Scan for the cell matching the given text and deliver its [x, y] coordinate at center. 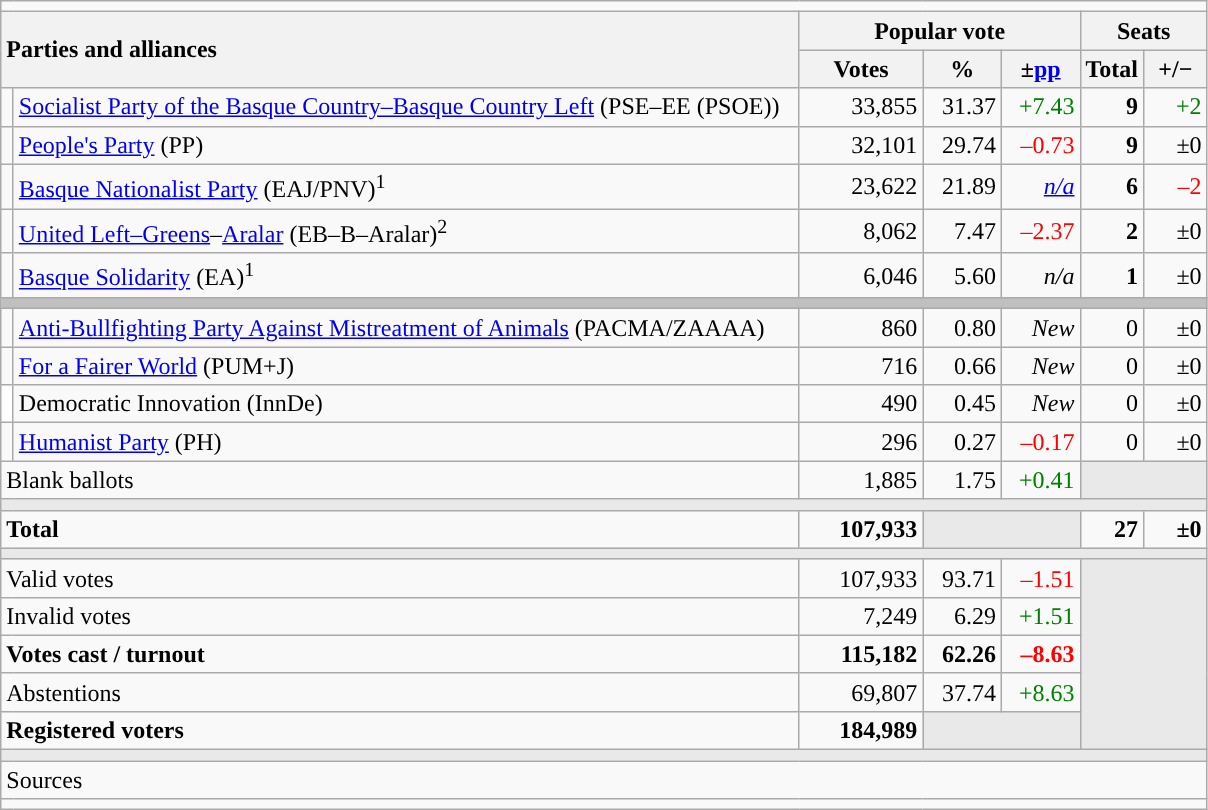
0.27 [962, 442]
Anti-Bullfighting Party Against Mistreatment of Animals (PACMA/ZAAAA) [406, 328]
490 [861, 404]
21.89 [962, 186]
Democratic Innovation (InnDe) [406, 404]
+8.63 [1040, 692]
Basque Solidarity (EA)1 [406, 276]
Parties and alliances [400, 50]
Humanist Party (PH) [406, 442]
0.45 [962, 404]
0.80 [962, 328]
7,249 [861, 616]
Seats [1144, 31]
23,622 [861, 186]
Abstentions [400, 692]
296 [861, 442]
1.75 [962, 480]
–0.73 [1040, 145]
% [962, 69]
Invalid votes [400, 616]
31.37 [962, 107]
8,062 [861, 232]
+/− [1176, 69]
1 [1112, 276]
115,182 [861, 654]
0.66 [962, 366]
6.29 [962, 616]
Sources [604, 780]
+7.43 [1040, 107]
For a Fairer World (PUM+J) [406, 366]
Votes [861, 69]
62.26 [962, 654]
93.71 [962, 578]
5.60 [962, 276]
–1.51 [1040, 578]
People's Party (PP) [406, 145]
37.74 [962, 692]
33,855 [861, 107]
69,807 [861, 692]
32,101 [861, 145]
±pp [1040, 69]
7.47 [962, 232]
Valid votes [400, 578]
Registered voters [400, 731]
716 [861, 366]
–2.37 [1040, 232]
184,989 [861, 731]
27 [1112, 529]
Basque Nationalist Party (EAJ/PNV)1 [406, 186]
860 [861, 328]
6,046 [861, 276]
–2 [1176, 186]
+0.41 [1040, 480]
1,885 [861, 480]
Popular vote [940, 31]
Blank ballots [400, 480]
6 [1112, 186]
–8.63 [1040, 654]
2 [1112, 232]
United Left–Greens–Aralar (EB–B–Aralar)2 [406, 232]
+2 [1176, 107]
Votes cast / turnout [400, 654]
+1.51 [1040, 616]
Socialist Party of the Basque Country–Basque Country Left (PSE–EE (PSOE)) [406, 107]
–0.17 [1040, 442]
29.74 [962, 145]
